Capture the cell that displays the provided text and extract its (x, y) central coordinate. 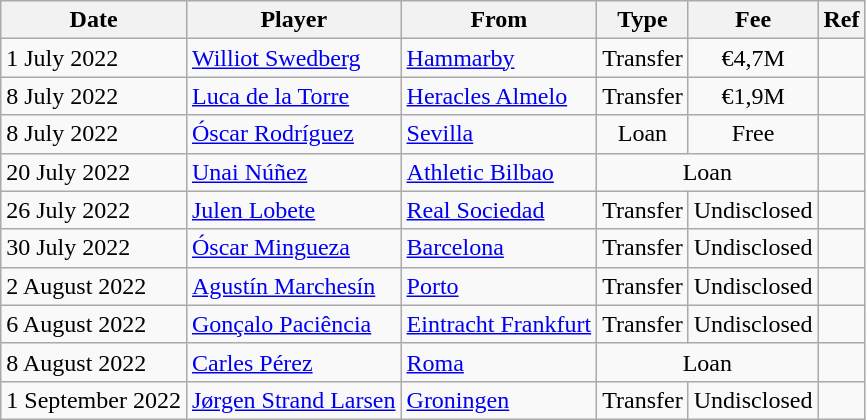
Sevilla (499, 134)
Unai Núñez (294, 172)
Carles Pérez (294, 362)
2 August 2022 (94, 286)
20 July 2022 (94, 172)
Ref (842, 20)
Player (294, 20)
Óscar Mingueza (294, 248)
6 August 2022 (94, 324)
Athletic Bilbao (499, 172)
Óscar Rodríguez (294, 134)
Luca de la Torre (294, 96)
Barcelona (499, 248)
8 August 2022 (94, 362)
Williot Swedberg (294, 58)
From (499, 20)
30 July 2022 (94, 248)
Heracles Almelo (499, 96)
Julen Lobete (294, 210)
Free (753, 134)
Fee (753, 20)
Date (94, 20)
Type (643, 20)
26 July 2022 (94, 210)
Jørgen Strand Larsen (294, 400)
1 July 2022 (94, 58)
Real Sociedad (499, 210)
Porto (499, 286)
1 September 2022 (94, 400)
€1,9M (753, 96)
Gonçalo Paciência (294, 324)
Roma (499, 362)
Groningen (499, 400)
Eintracht Frankfurt (499, 324)
€4,7M (753, 58)
Hammarby (499, 58)
Agustín Marchesín (294, 286)
